Capture the cell that displays the provided text and extract its [X, Y] central coordinate. 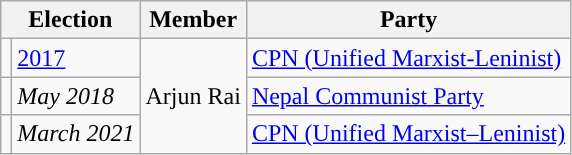
2017 [76, 58]
Arjun Rai [193, 96]
Party [408, 20]
CPN (Unified Marxist-Leninist) [408, 58]
Election [70, 20]
March 2021 [76, 134]
Nepal Communist Party [408, 96]
CPN (Unified Marxist–Leninist) [408, 134]
Member [193, 20]
May 2018 [76, 96]
